Capture the cell that displays the provided text and extract its [X, Y] central coordinate. 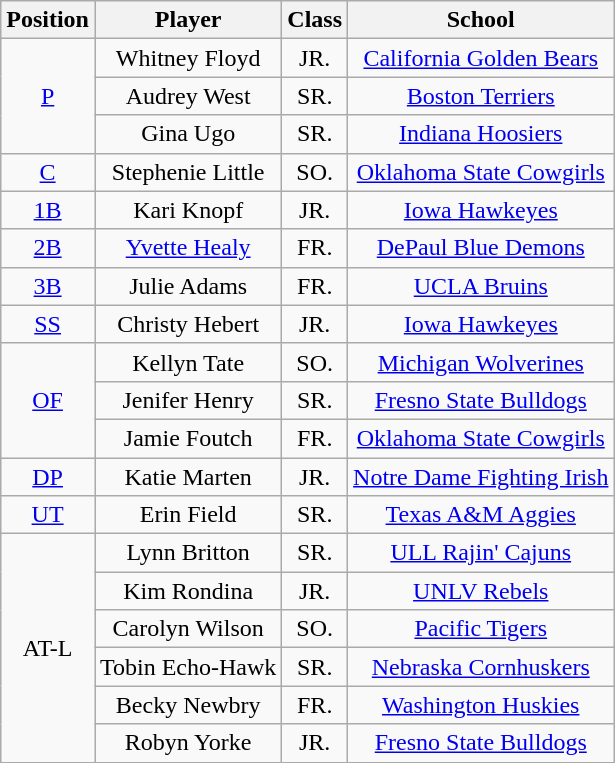
Robyn Yorke [188, 743]
Yvette Healy [188, 248]
Tobin Echo-Hawk [188, 667]
Kari Knopf [188, 210]
Player [188, 20]
Class [315, 20]
Carolyn Wilson [188, 629]
AT-L [48, 648]
P [48, 96]
UCLA Bruins [481, 286]
3B [48, 286]
Audrey West [188, 96]
Katie Marten [188, 477]
Washington Huskies [481, 705]
Erin Field [188, 515]
Whitney Floyd [188, 58]
UNLV Rebels [481, 591]
Nebraska Cornhuskers [481, 667]
School [481, 20]
UT [48, 515]
Julie Adams [188, 286]
2B [48, 248]
Stephenie Little [188, 172]
Indiana Hoosiers [481, 134]
Texas A&M Aggies [481, 515]
Kim Rondina [188, 591]
Gina Ugo [188, 134]
Lynn Britton [188, 553]
OF [48, 400]
Pacific Tigers [481, 629]
Boston Terriers [481, 96]
Jenifer Henry [188, 400]
Becky Newbry [188, 705]
DePaul Blue Demons [481, 248]
SS [48, 324]
Position [48, 20]
Kellyn Tate [188, 362]
1B [48, 210]
Christy Hebert [188, 324]
Michigan Wolverines [481, 362]
Notre Dame Fighting Irish [481, 477]
C [48, 172]
California Golden Bears [481, 58]
DP [48, 477]
ULL Rajin' Cajuns [481, 553]
Jamie Foutch [188, 438]
